Output the [x, y] coordinate of the center of the cell containing the given text.  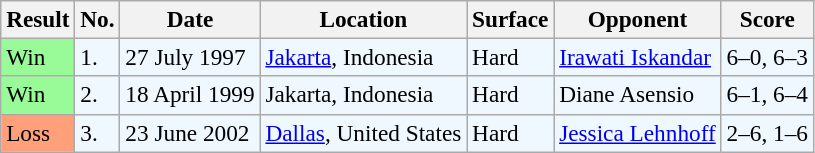
2. [98, 95]
27 July 1997 [190, 57]
6–0, 6–3 [767, 57]
18 April 1999 [190, 95]
1. [98, 57]
23 June 2002 [190, 133]
Loss [38, 133]
Dallas, United States [364, 133]
6–1, 6–4 [767, 95]
Opponent [638, 19]
Diane Asensio [638, 95]
3. [98, 133]
Surface [510, 19]
No. [98, 19]
Date [190, 19]
Location [364, 19]
Jessica Lehnhoff [638, 133]
2–6, 1–6 [767, 133]
Score [767, 19]
Irawati Iskandar [638, 57]
Result [38, 19]
